Extract the (x, y) coordinate from the center of the cell holding the provided text.  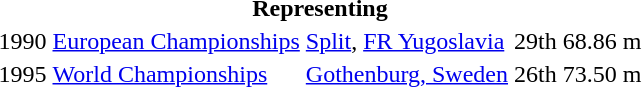
Split, FR Yugoslavia (406, 41)
29th (536, 41)
European Championships (176, 41)
